Detect which cell encompasses the target text, then output its [x, y] center coordinate. 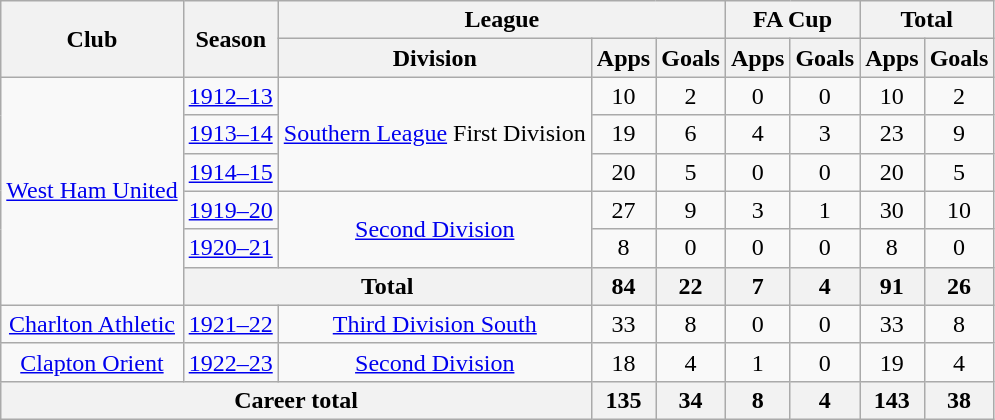
Division [434, 58]
34 [691, 400]
FA Cup [792, 20]
1919–20 [230, 210]
84 [623, 286]
1920–21 [230, 248]
West Ham United [92, 191]
1912–13 [230, 96]
Charlton Athletic [92, 324]
1922–23 [230, 362]
1913–14 [230, 134]
26 [959, 286]
135 [623, 400]
143 [892, 400]
30 [892, 210]
7 [757, 286]
18 [623, 362]
6 [691, 134]
Season [230, 39]
22 [691, 286]
27 [623, 210]
League [502, 20]
Club [92, 39]
Third Division South [434, 324]
1914–15 [230, 172]
23 [892, 134]
Southern League First Division [434, 134]
91 [892, 286]
1921–22 [230, 324]
Career total [296, 400]
Clapton Orient [92, 362]
38 [959, 400]
